Return (x, y) of the center of cell containing provided text 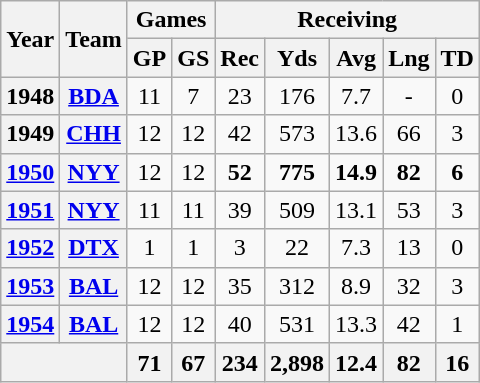
509 (298, 210)
176 (298, 96)
Year (30, 39)
71 (149, 362)
1948 (30, 96)
22 (298, 248)
14.9 (356, 172)
6 (457, 172)
1953 (30, 286)
1949 (30, 134)
1952 (30, 248)
23 (240, 96)
BDA (94, 96)
13.1 (356, 210)
- (409, 96)
Receiving (348, 20)
52 (240, 172)
DTX (94, 248)
32 (409, 286)
531 (298, 324)
53 (409, 210)
GP (149, 58)
7.3 (356, 248)
39 (240, 210)
TD (457, 58)
67 (194, 362)
7 (194, 96)
13 (409, 248)
Yds (298, 58)
312 (298, 286)
Games (170, 20)
1951 (30, 210)
66 (409, 134)
35 (240, 286)
CHH (94, 134)
2,898 (298, 362)
8.9 (356, 286)
Rec (240, 58)
40 (240, 324)
13.3 (356, 324)
573 (298, 134)
775 (298, 172)
234 (240, 362)
GS (194, 58)
7.7 (356, 96)
Avg (356, 58)
16 (457, 362)
Lng (409, 58)
1954 (30, 324)
1950 (30, 172)
13.6 (356, 134)
12.4 (356, 362)
Team (94, 39)
